Detect which cell encompasses the target text, then output its [X, Y] center coordinate. 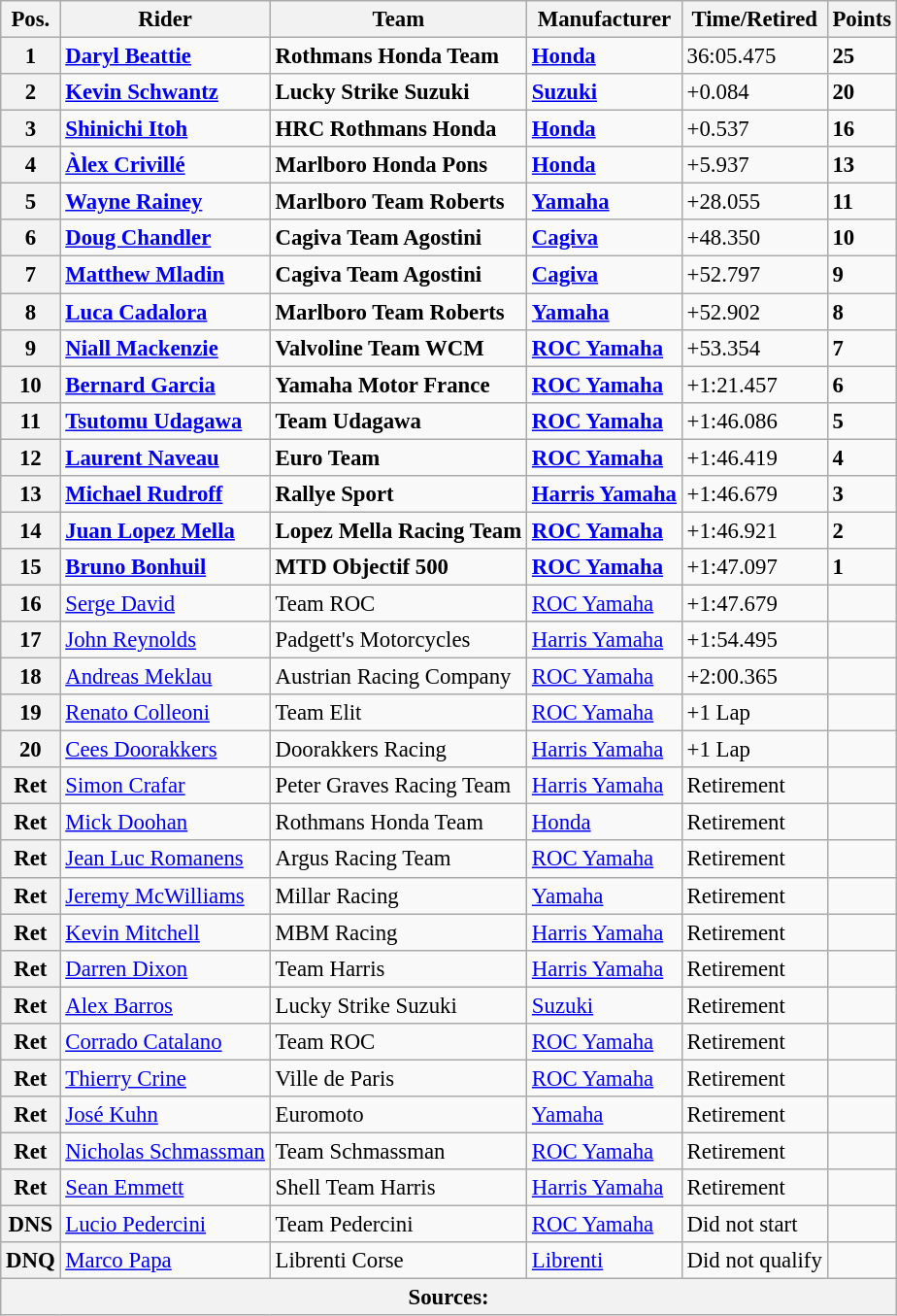
14 [31, 530]
+28.055 [754, 202]
Euro Team [398, 457]
Michael Rudroff [165, 494]
Padgett's Motorcycles [398, 640]
+5.937 [754, 165]
+1:21.457 [754, 385]
DNQ [31, 1261]
Austrian Racing Company [398, 677]
Mick Doohan [165, 823]
Doug Chandler [165, 238]
Shell Team Harris [398, 1188]
25 [862, 56]
HRC Rothmans Honda [398, 129]
Marlboro Honda Pons [398, 165]
Euromoto [398, 1115]
MBM Racing [398, 932]
Lopez Mella Racing Team [398, 530]
Tsutomu Udagawa [165, 421]
+1:46.086 [754, 421]
Wayne Rainey [165, 202]
Alex Barros [165, 1005]
Team Pedercini [398, 1225]
Renato Colleoni [165, 713]
Team Udagawa [398, 421]
+1:47.679 [754, 603]
Bruno Bonhuil [165, 567]
Team Schmassman [398, 1151]
Andreas Meklau [165, 677]
John Reynolds [165, 640]
+1:46.921 [754, 530]
17 [31, 640]
Team Elit [398, 713]
Peter Graves Racing Team [398, 786]
+48.350 [754, 238]
+53.354 [754, 348]
Argus Racing Team [398, 860]
Cees Doorakkers [165, 750]
Pos. [31, 19]
Lucio Pedercini [165, 1225]
+52.797 [754, 275]
Kevin Schwantz [165, 92]
Valvoline Team WCM [398, 348]
Did not qualify [754, 1261]
Points [862, 19]
Kevin Mitchell [165, 932]
Jeremy McWilliams [165, 895]
Jean Luc Romanens [165, 860]
+52.902 [754, 312]
+0.537 [754, 129]
18 [31, 677]
Daryl Beattie [165, 56]
+0.084 [754, 92]
MTD Objectif 500 [398, 567]
Team Harris [398, 968]
Luca Cadalora [165, 312]
Rallye Sport [398, 494]
Yamaha Motor France [398, 385]
+1:46.679 [754, 494]
+1:46.419 [754, 457]
Sources: [448, 1298]
DNS [31, 1225]
Nicholas Schmassman [165, 1151]
+2:00.365 [754, 677]
Librenti [605, 1261]
Ville de Paris [398, 1078]
Thierry Crine [165, 1078]
Did not start [754, 1225]
Shinichi Itoh [165, 129]
+1:54.495 [754, 640]
+1:47.097 [754, 567]
36:05.475 [754, 56]
Doorakkers Racing [398, 750]
Marco Papa [165, 1261]
15 [31, 567]
12 [31, 457]
Laurent Naveau [165, 457]
Matthew Mladin [165, 275]
Simon Crafar [165, 786]
Serge David [165, 603]
Time/Retired [754, 19]
Manufacturer [605, 19]
José Kuhn [165, 1115]
Team [398, 19]
Niall Mackenzie [165, 348]
Millar Racing [398, 895]
Darren Dixon [165, 968]
Corrado Catalano [165, 1042]
19 [31, 713]
Sean Emmett [165, 1188]
Juan Lopez Mella [165, 530]
Àlex Crivillé [165, 165]
Rider [165, 19]
Bernard Garcia [165, 385]
Librenti Corse [398, 1261]
